Locate the cell with the specified text and output its (X, Y) center coordinate. 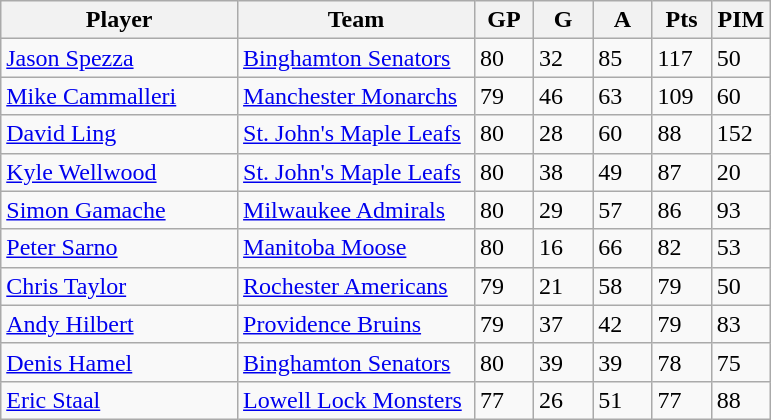
57 (622, 210)
Manchester Monarchs (356, 96)
Denis Hamel (120, 362)
42 (622, 324)
Rochester Americans (356, 286)
20 (740, 172)
85 (622, 58)
Andy Hilbert (120, 324)
53 (740, 248)
66 (622, 248)
Jason Spezza (120, 58)
109 (682, 96)
Peter Sarno (120, 248)
26 (564, 400)
63 (622, 96)
51 (622, 400)
Eric Staal (120, 400)
83 (740, 324)
78 (682, 362)
93 (740, 210)
29 (564, 210)
Providence Bruins (356, 324)
82 (682, 248)
Chris Taylor (120, 286)
46 (564, 96)
75 (740, 362)
37 (564, 324)
Pts (682, 20)
21 (564, 286)
38 (564, 172)
Mike Cammalleri (120, 96)
32 (564, 58)
Milwaukee Admirals (356, 210)
152 (740, 134)
A (622, 20)
Player (120, 20)
28 (564, 134)
Team (356, 20)
GP (504, 20)
Simon Gamache (120, 210)
87 (682, 172)
G (564, 20)
David Ling (120, 134)
16 (564, 248)
58 (622, 286)
PIM (740, 20)
49 (622, 172)
Lowell Lock Monsters (356, 400)
Manitoba Moose (356, 248)
Kyle Wellwood (120, 172)
117 (682, 58)
86 (682, 210)
